Find where the given text appears and provide that cell's center as [X, Y] coordinate. 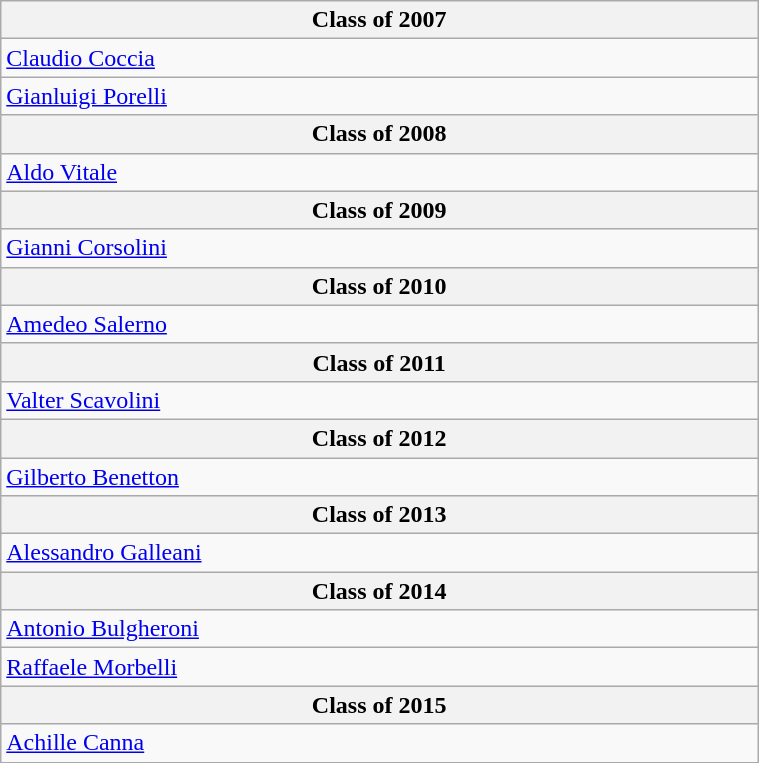
Antonio Bulgheroni [380, 629]
Gilberto Benetton [380, 477]
Aldo Vitale [380, 172]
Alessandro Galleani [380, 553]
Class of 2014 [380, 591]
Raffaele Morbelli [380, 667]
Class of 2013 [380, 515]
Gianluigi Porelli [380, 96]
Achille Canna [380, 743]
Class of 2012 [380, 438]
Class of 2009 [380, 210]
Class of 2007 [380, 20]
Valter Scavolini [380, 400]
Class of 2011 [380, 362]
Claudio Coccia [380, 58]
Amedeo Salerno [380, 324]
Class of 2008 [380, 134]
Class of 2015 [380, 705]
Class of 2010 [380, 286]
Gianni Corsolini [380, 248]
